From the cell containing the given text, extract its center point as [X, Y] coordinate. 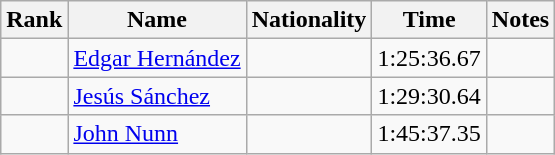
Nationality [309, 20]
Name [157, 20]
Edgar Hernández [157, 58]
1:25:36.67 [429, 58]
John Nunn [157, 134]
1:45:37.35 [429, 134]
Time [429, 20]
Jesús Sánchez [157, 96]
1:29:30.64 [429, 96]
Rank [34, 20]
Notes [520, 20]
